Locate the cell with the specified text and output its (X, Y) center coordinate. 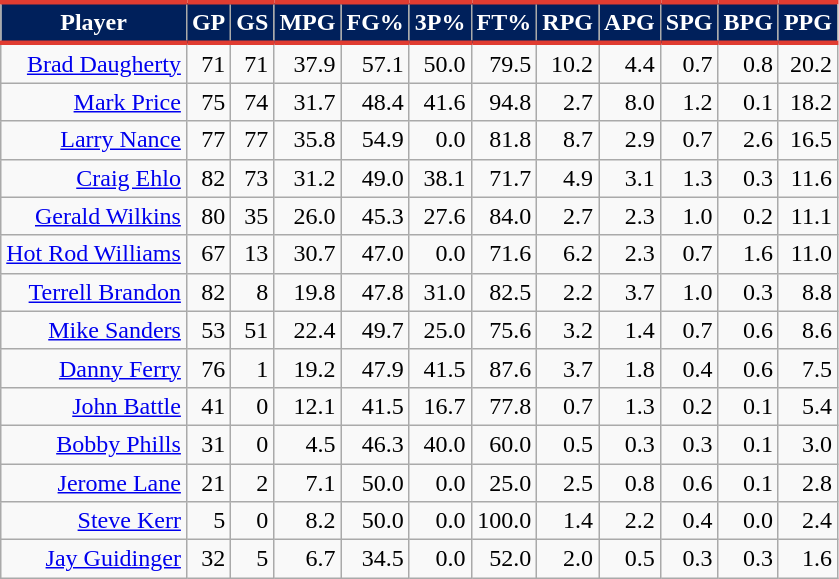
31.7 (308, 102)
16.5 (808, 140)
7.5 (808, 368)
3.0 (808, 444)
APG (630, 22)
45.3 (375, 216)
51 (252, 330)
Jerome Lane (94, 483)
11.6 (808, 178)
2.6 (748, 140)
52.0 (504, 559)
Craig Ehlo (94, 178)
73 (252, 178)
81.8 (504, 140)
74 (252, 102)
Jay Guidinger (94, 559)
75 (208, 102)
11.0 (808, 254)
1.8 (630, 368)
8.7 (568, 140)
31.2 (308, 178)
94.8 (504, 102)
4.5 (308, 444)
47.9 (375, 368)
60.0 (504, 444)
49.0 (375, 178)
41 (208, 406)
31 (208, 444)
6.2 (568, 254)
47.8 (375, 292)
57.1 (375, 63)
75.6 (504, 330)
16.7 (440, 406)
46.3 (375, 444)
82.5 (504, 292)
10.2 (568, 63)
1 (252, 368)
Gerald Wilkins (94, 216)
20.2 (808, 63)
RPG (568, 22)
77.8 (504, 406)
80 (208, 216)
8 (252, 292)
6.7 (308, 559)
8.8 (808, 292)
Hot Rod Williams (94, 254)
21 (208, 483)
Brad Daugherty (94, 63)
67 (208, 254)
53 (208, 330)
Mike Sanders (94, 330)
84.0 (504, 216)
54.9 (375, 140)
Danny Ferry (94, 368)
47.0 (375, 254)
FG% (375, 22)
BPG (748, 22)
GP (208, 22)
8.6 (808, 330)
John Battle (94, 406)
100.0 (504, 521)
87.6 (504, 368)
5.4 (808, 406)
Larry Nance (94, 140)
13 (252, 254)
49.7 (375, 330)
8.0 (630, 102)
2 (252, 483)
38.1 (440, 178)
7.1 (308, 483)
27.6 (440, 216)
3P% (440, 22)
31.0 (440, 292)
2.5 (568, 483)
Bobby Phills (94, 444)
35.8 (308, 140)
22.4 (308, 330)
3.1 (630, 178)
PPG (808, 22)
2.4 (808, 521)
40.0 (440, 444)
SPG (689, 22)
2.0 (568, 559)
71.7 (504, 178)
Player (94, 22)
79.5 (504, 63)
76 (208, 368)
71.6 (504, 254)
4.4 (630, 63)
32 (208, 559)
3.2 (568, 330)
4.9 (568, 178)
30.7 (308, 254)
8.2 (308, 521)
2.8 (808, 483)
19.2 (308, 368)
Mark Price (94, 102)
34.5 (375, 559)
1.2 (689, 102)
MPG (308, 22)
Steve Kerr (94, 521)
37.9 (308, 63)
41.6 (440, 102)
11.1 (808, 216)
12.1 (308, 406)
19.8 (308, 292)
GS (252, 22)
FT% (504, 22)
26.0 (308, 216)
35 (252, 216)
18.2 (808, 102)
2.9 (630, 140)
48.4 (375, 102)
Terrell Brandon (94, 292)
